For the text-containing cell, return its midpoint in (x, y) coordinate format. 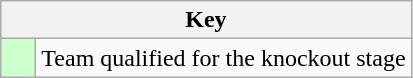
Team qualified for the knockout stage (224, 58)
Key (206, 20)
